Provide the [X, Y] coordinate of the cell's center where the given text is located.  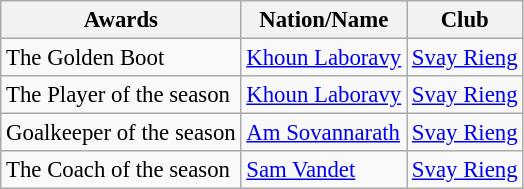
Goalkeeper of the season [121, 133]
Club [465, 20]
Sam Vandet [324, 170]
The Golden Boot [121, 58]
The Player of the season [121, 95]
Awards [121, 20]
The Coach of the season [121, 170]
Am Sovannarath [324, 133]
Nation/Name [324, 20]
